Detect which cell encompasses the target text, then output its (x, y) center coordinate. 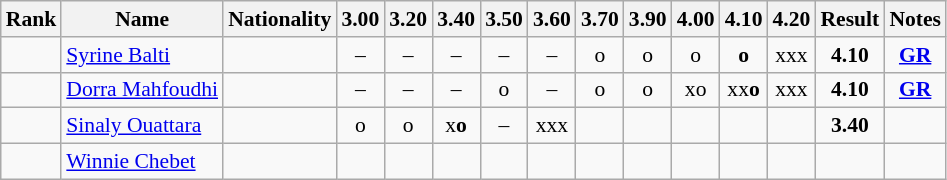
Result (850, 19)
4.20 (792, 19)
3.20 (408, 19)
3.00 (360, 19)
3.90 (648, 19)
3.60 (552, 19)
Syrine Balti (142, 55)
Dorra Mahfoudhi (142, 90)
Nationality (280, 19)
Name (142, 19)
3.70 (600, 19)
Notes (915, 19)
Sinaly Ouattara (142, 126)
xxo (744, 90)
3.50 (504, 19)
Rank (32, 19)
4.00 (696, 19)
Winnie Chebet (142, 162)
